Identify which cell holds the provided text, then report its (x, y) central coordinate. 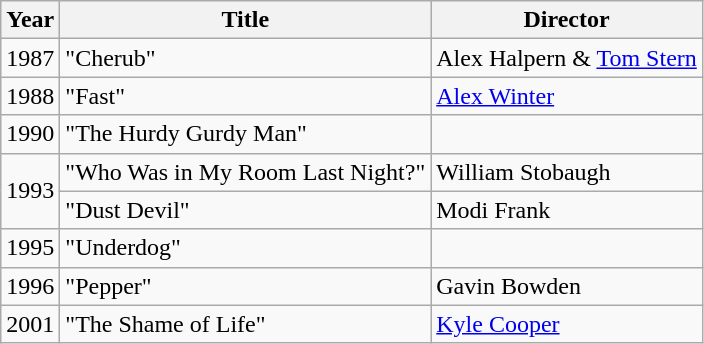
William Stobaugh (567, 172)
"Dust Devil" (246, 210)
"Underdog" (246, 248)
1995 (30, 248)
"Fast" (246, 96)
Title (246, 20)
"The Shame of Life" (246, 324)
"Who Was in My Room Last Night?" (246, 172)
Gavin Bowden (567, 286)
2001 (30, 324)
Director (567, 20)
Modi Frank (567, 210)
1990 (30, 134)
Kyle Cooper (567, 324)
"The Hurdy Gurdy Man" (246, 134)
"Pepper" (246, 286)
"Cherub" (246, 58)
Alex Winter (567, 96)
1993 (30, 191)
Year (30, 20)
1996 (30, 286)
1988 (30, 96)
1987 (30, 58)
Alex Halpern & Tom Stern (567, 58)
